Return [X, Y] of the center of cell containing provided text 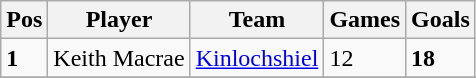
Pos [24, 20]
Keith Macrae [119, 58]
1 [24, 58]
Kinlochshiel [257, 58]
12 [365, 58]
Team [257, 20]
Games [365, 20]
Goals [441, 20]
18 [441, 58]
Player [119, 20]
